Find where the given text appears and provide that cell's center as [X, Y] coordinate. 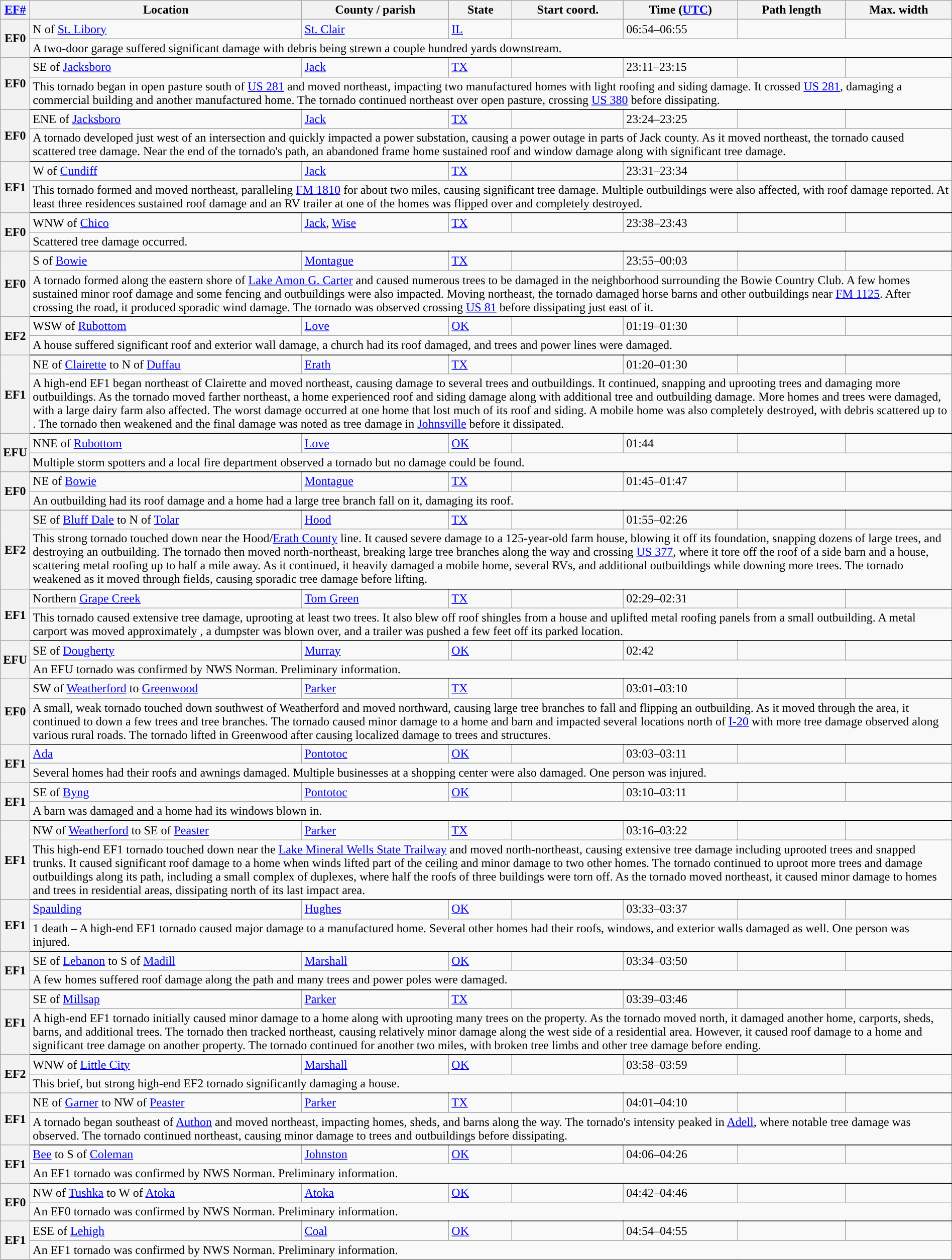
03:58–03:59 [681, 1064]
Hood [376, 520]
Location [166, 10]
NE of Garner to NW of Peaster [166, 1102]
Multiple storm spotters and a local fire department observed a tornado but no damage could be found. [491, 462]
NNE of Rubottom [166, 443]
An EF0 tornado was confirmed by NWS Norman. Preliminary information. [491, 1212]
Scattered tree damage occurred. [491, 241]
SE of Byng [166, 792]
03:16–03:22 [681, 830]
02:29–02:31 [681, 598]
This brief, but strong high-end EF2 tornado significantly damaging a house. [491, 1083]
A two-door garage suffered significant damage with debris being strewn a couple hundred yards downstream. [491, 48]
WSW of Rubottom [166, 326]
01:45–01:47 [681, 481]
NE of Clairette to N of Duffau [166, 364]
Johnston [376, 1155]
01:44 [681, 443]
WNW of Chico [166, 222]
03:33–03:37 [681, 909]
Tom Green [376, 598]
02:42 [681, 650]
Atoka [376, 1193]
St. Clair [376, 29]
Jack, Wise [376, 222]
03:39–03:46 [681, 999]
01:20–01:30 [681, 364]
EF# [15, 10]
06:54–06:55 [681, 29]
SW of Weatherford to Greenwood [166, 688]
Bee to S of Coleman [166, 1155]
Northern Grape Creek [166, 598]
23:31–23:34 [681, 171]
04:06–04:26 [681, 1155]
03:10–03:11 [681, 792]
Several homes had their roofs and awnings damaged. Multiple businesses at a shopping center were also damaged. One person was injured. [491, 773]
NW of Weatherford to SE of Peaster [166, 830]
23:38–23:43 [681, 222]
A few homes suffered roof damage along the path and many trees and power poles were damaged. [491, 980]
01:19–01:30 [681, 326]
NW of Tushka to W of Atoka [166, 1193]
Start coord. [568, 10]
Hughes [376, 909]
03:03–03:11 [681, 754]
WNW of Little City [166, 1064]
Ada [166, 754]
IL [481, 29]
State [481, 10]
SE of Dougherty [166, 650]
Time (UTC) [681, 10]
SE of Millsap [166, 999]
S of Bowie [166, 261]
Erath [376, 364]
03:01–03:10 [681, 688]
N of St. Libory [166, 29]
County / parish [376, 10]
ESE of Lehigh [166, 1231]
NE of Bowie [166, 481]
An outbuilding had its roof damage and a home had a large tree branch fall on it, damaging its roof. [491, 500]
01:55–02:26 [681, 520]
A barn was damaged and a home had its windows blown in. [491, 811]
23:55–00:03 [681, 261]
04:01–04:10 [681, 1102]
03:34–03:50 [681, 961]
ENE of Jacksboro [166, 119]
W of Cundiff [166, 171]
An EFU tornado was confirmed by NWS Norman. Preliminary information. [491, 669]
Path length [792, 10]
A house suffered significant roof and exterior wall damage, a church had its roof damaged, and trees and power lines were damaged. [491, 345]
SE of Jacksboro [166, 67]
Max. width [899, 10]
04:42–04:46 [681, 1193]
23:11–23:15 [681, 67]
Spaulding [166, 909]
Coal [376, 1231]
SE of Bluff Dale to N of Tolar [166, 520]
SE of Lebanon to S of Madill [166, 961]
Murray [376, 650]
04:54–04:55 [681, 1231]
23:24–23:25 [681, 119]
